Capture the cell that displays the provided text and extract its [X, Y] central coordinate. 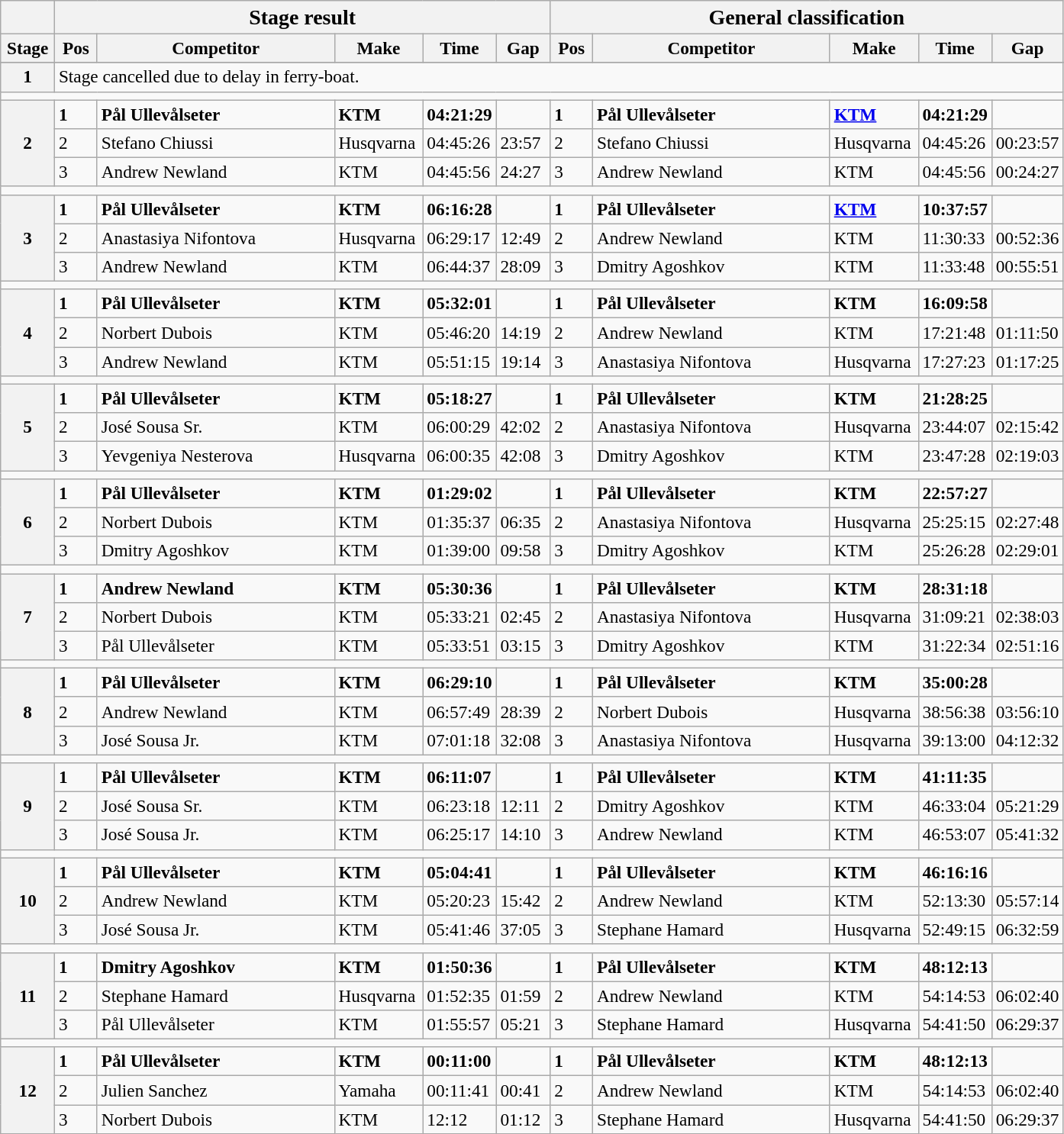
Yevgeniya Nesterova [215, 456]
16:09:58 [955, 304]
32:08 [524, 740]
12:11 [524, 806]
06:29:17 [459, 237]
00:23:57 [1027, 143]
05:18:27 [459, 398]
05:21 [524, 1024]
00:11:00 [459, 1062]
01:35:37 [459, 522]
06:29:10 [459, 682]
01:59 [524, 995]
Stage cancelled due to delay in ferry-boat. [559, 77]
5 [27, 427]
9 [27, 806]
05:46:20 [459, 332]
05:04:41 [459, 871]
01:52:35 [459, 995]
00:11:41 [459, 1090]
06:25:17 [459, 835]
05:30:36 [459, 588]
Yamaha [379, 1090]
28:31:18 [955, 588]
35:00:28 [955, 682]
01:17:25 [1027, 361]
24:27 [524, 172]
46:53:07 [955, 835]
8 [27, 711]
01:39:00 [459, 550]
7 [27, 617]
39:13:00 [955, 740]
12:49 [524, 237]
23:44:07 [955, 427]
17:27:23 [955, 361]
01:12 [524, 1119]
01:29:02 [459, 493]
06:57:49 [459, 711]
General classification [807, 17]
05:33:21 [459, 617]
31:09:21 [955, 617]
02:38:03 [1027, 617]
03:15 [524, 646]
14:10 [524, 835]
01:11:50 [1027, 332]
02:45 [524, 617]
03:56:10 [1027, 711]
06:11:07 [459, 777]
07:01:18 [459, 740]
02:15:42 [1027, 427]
05:51:15 [459, 361]
22:57:27 [955, 493]
31:22:34 [955, 646]
06:23:18 [459, 806]
21:28:25 [955, 398]
06:00:29 [459, 427]
12:12 [459, 1119]
06:00:35 [459, 456]
10 [27, 900]
28:39 [524, 711]
05:41:32 [1027, 835]
02:29:01 [1027, 550]
00:41 [524, 1090]
52:49:15 [955, 929]
05:32:01 [459, 304]
01:50:36 [459, 967]
46:16:16 [955, 871]
06:35 [524, 522]
02:27:48 [1027, 522]
23:57 [524, 143]
25:25:15 [955, 522]
38:56:38 [955, 711]
25:26:28 [955, 550]
04:12:32 [1027, 740]
11:30:33 [955, 237]
10:37:57 [955, 209]
17:21:48 [955, 332]
01:55:57 [459, 1024]
6 [27, 522]
42:08 [524, 456]
05:57:14 [1027, 900]
06:16:28 [459, 209]
11 [27, 995]
46:33:04 [955, 806]
4 [27, 333]
37:05 [524, 929]
28:09 [524, 266]
06:32:59 [1027, 929]
00:55:51 [1027, 266]
00:52:36 [1027, 237]
Julien Sanchez [215, 1090]
52:13:30 [955, 900]
19:14 [524, 361]
12 [27, 1090]
41:11:35 [955, 777]
42:02 [524, 427]
Stage result [302, 17]
05:20:23 [459, 900]
06:44:37 [459, 266]
09:58 [524, 550]
02:19:03 [1027, 456]
14:19 [524, 332]
15:42 [524, 900]
05:41:46 [459, 929]
11:33:48 [955, 266]
05:21:29 [1027, 806]
23:47:28 [955, 456]
02:51:16 [1027, 646]
05:33:51 [459, 646]
00:24:27 [1027, 172]
Stage [27, 48]
